Provide the [x, y] coordinate of the cell's center where the given text is located.  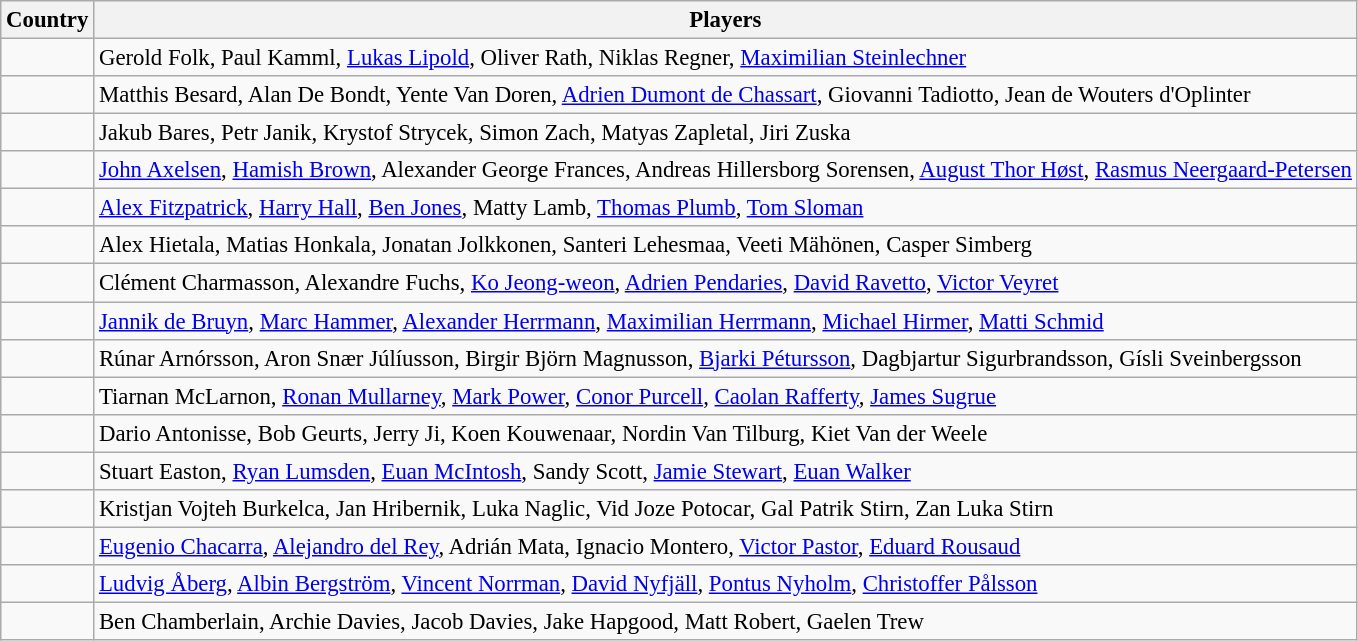
Dario Antonisse, Bob Geurts, Jerry Ji, Koen Kouwenaar, Nordin Van Tilburg, Kiet Van der Weele [726, 433]
John Axelsen, Hamish Brown, Alexander George Frances, Andreas Hillersborg Sorensen, August Thor Høst, Rasmus Neergaard-Petersen [726, 170]
Players [726, 20]
Kristjan Vojteh Burkelca, Jan Hribernik, Luka Naglic, Vid Joze Potocar, Gal Patrik Stirn, Zan Luka Stirn [726, 509]
Ben Chamberlain, Archie Davies, Jacob Davies, Jake Hapgood, Matt Robert, Gaelen Trew [726, 621]
Tiarnan McLarnon, Ronan Mullarney, Mark Power, Conor Purcell, Caolan Rafferty, James Sugrue [726, 396]
Ludvig Åberg, Albin Bergström, Vincent Norrman, David Nyfjäll, Pontus Nyholm, Christoffer Pålsson [726, 584]
Alex Hietala, Matias Honkala, Jonatan Jolkkonen, Santeri Lehesmaa, Veeti Mähönen, Casper Simberg [726, 245]
Gerold Folk, Paul Kamml, Lukas Lipold, Oliver Rath, Niklas Regner, Maximilian Steinlechner [726, 58]
Rúnar Arnórsson, Aron Snær Júlíusson, Birgir Björn Magnusson, Bjarki Pétursson, Dagbjartur Sigurbrandsson, Gísli Sveinbergsson [726, 358]
Jakub Bares, Petr Janik, Krystof Strycek, Simon Zach, Matyas Zapletal, Jiri Zuska [726, 133]
Matthis Besard, Alan De Bondt, Yente Van Doren, Adrien Dumont de Chassart, Giovanni Tadiotto, Jean de Wouters d'Oplinter [726, 95]
Alex Fitzpatrick, Harry Hall, Ben Jones, Matty Lamb, Thomas Plumb, Tom Sloman [726, 208]
Country [48, 20]
Jannik de Bruyn, Marc Hammer, Alexander Herrmann, Maximilian Herrmann, Michael Hirmer, Matti Schmid [726, 321]
Eugenio Chacarra, Alejandro del Rey, Adrián Mata, Ignacio Montero, Victor Pastor, Eduard Rousaud [726, 546]
Clément Charmasson, Alexandre Fuchs, Ko Jeong-weon, Adrien Pendaries, David Ravetto, Victor Veyret [726, 283]
Stuart Easton, Ryan Lumsden, Euan McIntosh, Sandy Scott, Jamie Stewart, Euan Walker [726, 471]
